Scan for the cell matching the given text and deliver its [X, Y] coordinate at center. 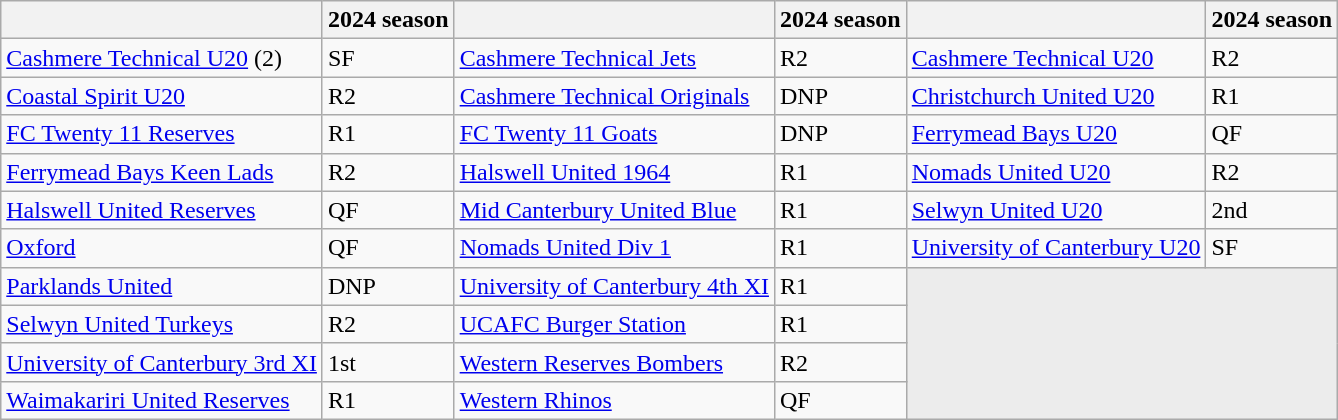
Parklands United [162, 286]
1st [388, 362]
Western Reserves Bombers [614, 362]
Halswell United Reserves [162, 210]
Nomads United Div 1 [614, 248]
FC Twenty 11 Reserves [162, 134]
Halswell United 1964 [614, 172]
Mid Canterbury United Blue [614, 210]
Nomads United U20 [1056, 172]
FC Twenty 11 Goats [614, 134]
Ferrymead Bays U20 [1056, 134]
Selwyn United Turkeys [162, 324]
Selwyn United U20 [1056, 210]
Ferrymead Bays Keen Lads [162, 172]
Cashmere Technical U20 [1056, 58]
Coastal Spirit U20 [162, 96]
Cashmere Technical Jets [614, 58]
Waimakariri United Reserves [162, 400]
University of Canterbury 4th XI [614, 286]
UCAFC Burger Station [614, 324]
University of Canterbury U20 [1056, 248]
Oxford [162, 248]
Cashmere Technical U20 (2) [162, 58]
2nd [1272, 210]
University of Canterbury 3rd XI [162, 362]
Cashmere Technical Originals [614, 96]
Christchurch United U20 [1056, 96]
Western Rhinos [614, 400]
